Search for the cell housing the specified text and yield its [x, y] center coordinate. 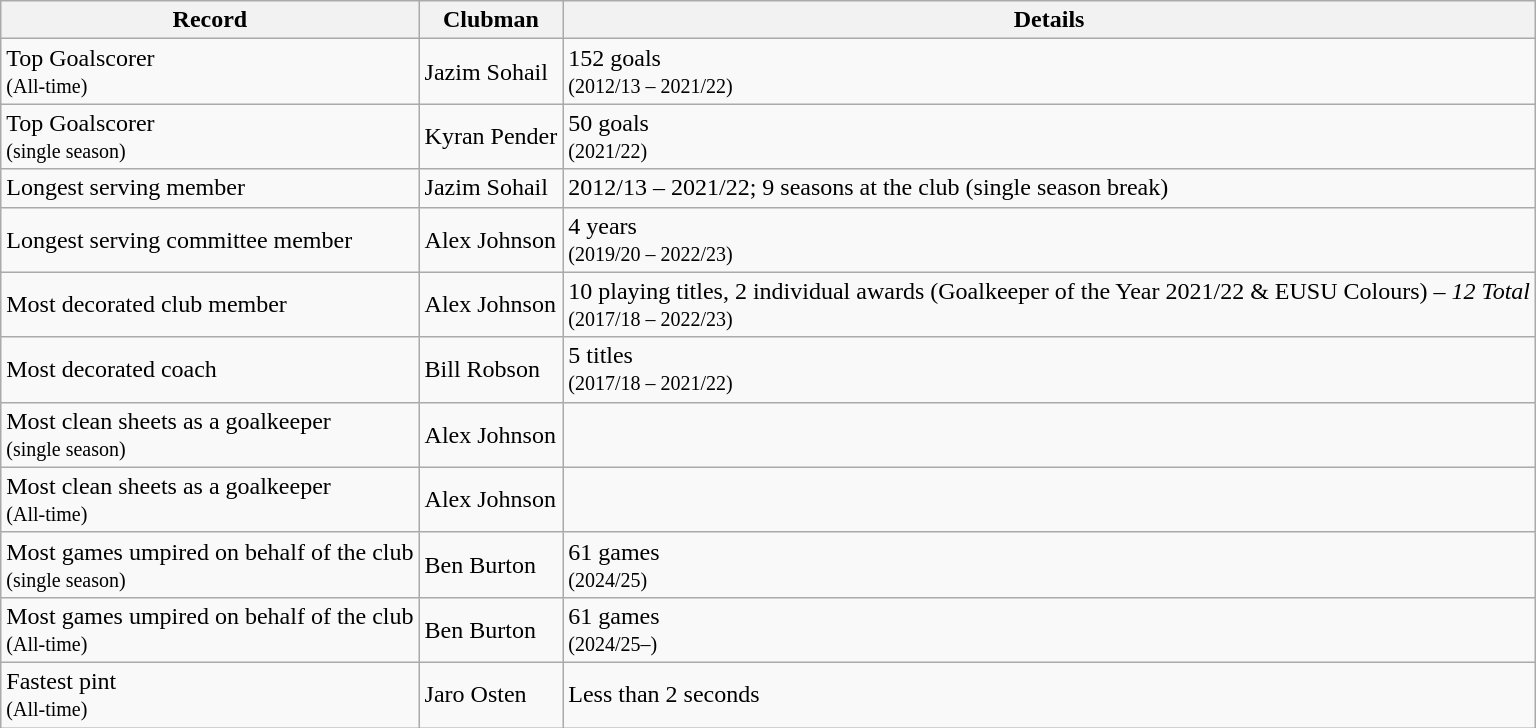
Most games umpired on behalf of the club(All-time) [210, 630]
2012/13 – 2021/22; 9 seasons at the club (single season break) [1050, 188]
61 games(2024/25) [1050, 564]
Fastest pint(All-time) [210, 694]
Top Goalscorer(All-time) [210, 72]
Record [210, 20]
Less than 2 seconds [1050, 694]
Most games umpired on behalf of the club(single season) [210, 564]
152 goals(2012/13 – 2021/22) [1050, 72]
Kyran Pender [491, 136]
Clubman [491, 20]
4 years(2019/20 – 2022/23) [1050, 240]
Most decorated club member [210, 304]
Details [1050, 20]
Longest serving member [210, 188]
Top Goalscorer(single season) [210, 136]
Most decorated coach [210, 370]
Longest serving committee member [210, 240]
10 playing titles, 2 individual awards (Goalkeeper of the Year 2021/22 & EUSU Colours) – 12 Total(2017/18 – 2022/23) [1050, 304]
50 goals(2021/22) [1050, 136]
Most clean sheets as a goalkeeper(All-time) [210, 500]
Most clean sheets as a goalkeeper(single season) [210, 434]
61 games(2024/25–) [1050, 630]
Jaro Osten [491, 694]
Bill Robson [491, 370]
5 titles(2017/18 – 2021/22) [1050, 370]
